Find where the given text appears and provide that cell's center as [x, y] coordinate. 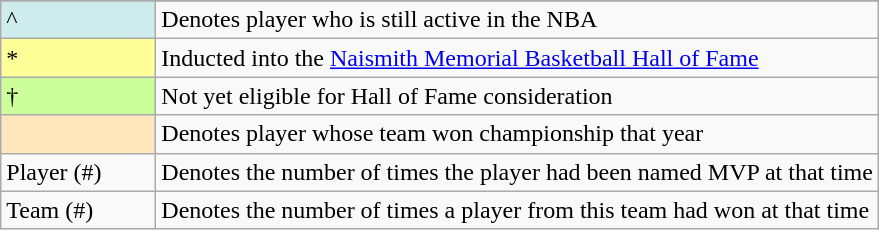
Denotes player who is still active in the NBA [518, 20]
Denotes the number of times the player had been named MVP at that time [518, 172]
Not yet eligible for Hall of Fame consideration [518, 96]
Inducted into the Naismith Memorial Basketball Hall of Fame [518, 58]
† [78, 96]
* [78, 58]
Team (#) [78, 210]
Player (#) [78, 172]
Denotes the number of times a player from this team had won at that time [518, 210]
^ [78, 20]
Denotes player whose team won championship that year [518, 134]
